Extract the (x, y) coordinate from the center of the cell holding the provided text.  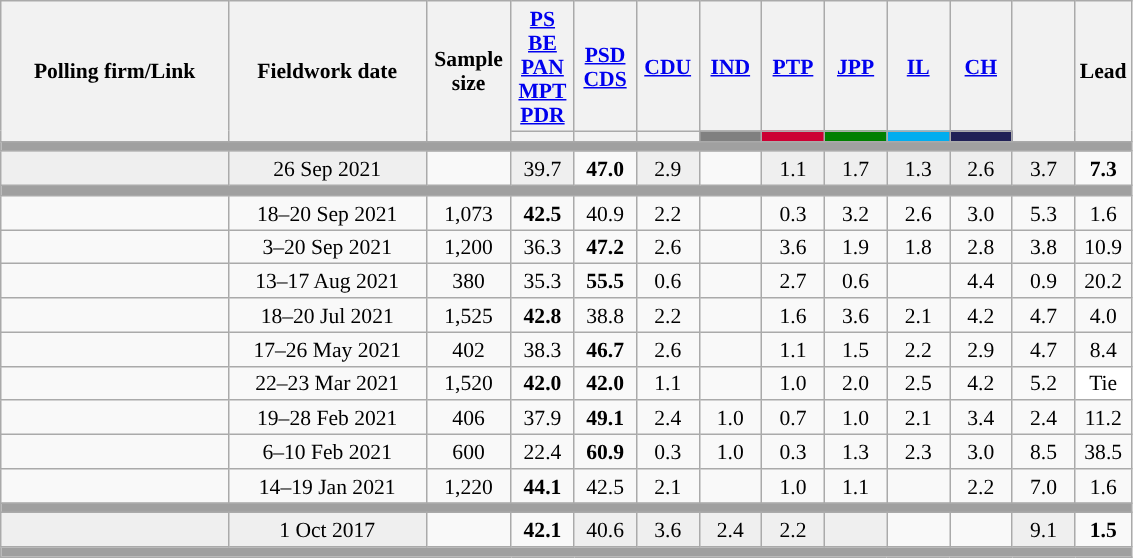
14–19 Jan 2021 (327, 486)
2.5 (918, 383)
8.5 (1044, 452)
CH (982, 66)
13–17 Aug 2021 (327, 281)
19–28 Feb 2021 (327, 418)
22.4 (542, 452)
2.8 (982, 247)
1.9 (856, 247)
IND (730, 66)
1.7 (856, 169)
7.3 (1104, 169)
4.4 (982, 281)
402 (468, 349)
0.7 (794, 418)
38.5 (1104, 452)
40.9 (606, 213)
IL (918, 66)
JPP (856, 66)
38.3 (542, 349)
Fieldwork date (327, 71)
2.0 (856, 383)
11.2 (1104, 418)
17–26 May 2021 (327, 349)
18–20 Jul 2021 (327, 315)
Sample size (468, 71)
1,525 (468, 315)
3–20 Sep 2021 (327, 247)
42.1 (542, 530)
20.2 (1104, 281)
49.1 (606, 418)
4.0 (1104, 315)
8.4 (1104, 349)
CDU (668, 66)
47.0 (606, 169)
2.7 (794, 281)
Lead (1104, 71)
406 (468, 418)
38.8 (606, 315)
PSBEPANMPTPDR (542, 66)
3.2 (856, 213)
Polling firm/Link (115, 71)
35.3 (542, 281)
PTP (794, 66)
2.3 (918, 452)
7.0 (1044, 486)
5.2 (1044, 383)
46.7 (606, 349)
44.1 (542, 486)
60.9 (606, 452)
37.9 (542, 418)
600 (468, 452)
39.7 (542, 169)
Tie (1104, 383)
3.4 (982, 418)
9.1 (1044, 530)
36.3 (542, 247)
1,200 (468, 247)
26 Sep 2021 (327, 169)
55.5 (606, 281)
10.9 (1104, 247)
1,520 (468, 383)
PSDCDS (606, 66)
380 (468, 281)
1,220 (468, 486)
22–23 Mar 2021 (327, 383)
6–10 Feb 2021 (327, 452)
40.6 (606, 530)
18–20 Sep 2021 (327, 213)
0.9 (1044, 281)
1.8 (918, 247)
3.8 (1044, 247)
5.3 (1044, 213)
1 Oct 2017 (327, 530)
3.7 (1044, 169)
47.2 (606, 247)
42.8 (542, 315)
1,073 (468, 213)
